Output the (x, y) coordinate of the center of the cell containing the given text.  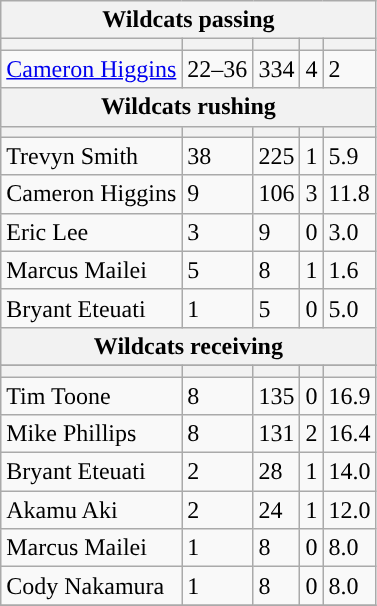
1.6 (350, 270)
135 (276, 395)
Wildcats rushing (188, 107)
Akamu Aki (92, 510)
Eric Lee (92, 232)
4 (312, 69)
Cody Nakamura (92, 586)
16.9 (350, 395)
5.9 (350, 156)
24 (276, 510)
16.4 (350, 434)
3.0 (350, 232)
12.0 (350, 510)
131 (276, 434)
Wildcats passing (188, 20)
Tim Toone (92, 395)
5.0 (350, 308)
11.8 (350, 194)
38 (218, 156)
106 (276, 194)
Trevyn Smith (92, 156)
334 (276, 69)
14.0 (350, 472)
225 (276, 156)
Wildcats receiving (188, 346)
28 (276, 472)
22–36 (218, 69)
Mike Phillips (92, 434)
